Output the [X, Y] coordinate of the center of the cell containing the given text.  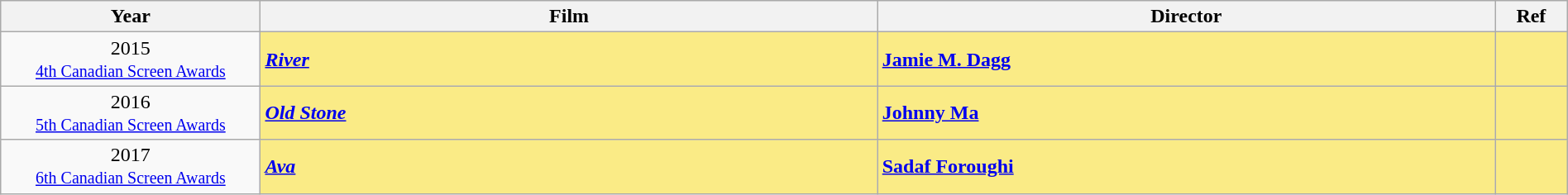
2015 4th Canadian Screen Awards [131, 59]
Year [131, 17]
Ava [569, 167]
2016 5th Canadian Screen Awards [131, 112]
Old Stone [569, 112]
Jamie M. Dagg [1186, 59]
Film [569, 17]
Director [1186, 17]
River [569, 59]
Ref [1532, 17]
Johnny Ma [1186, 112]
2017 6th Canadian Screen Awards [131, 167]
Sadaf Foroughi [1186, 167]
